Detect which cell encompasses the target text, then output its [x, y] center coordinate. 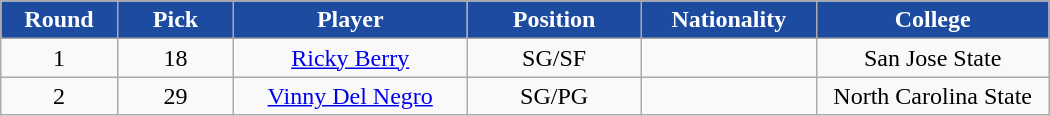
2 [59, 96]
Pick [175, 20]
North Carolina State [932, 96]
San Jose State [932, 58]
Vinny Del Negro [350, 96]
18 [175, 58]
Player [350, 20]
Ricky Berry [350, 58]
SG/SF [554, 58]
SG/PG [554, 96]
Round [59, 20]
Position [554, 20]
Nationality [728, 20]
1 [59, 58]
29 [175, 96]
College [932, 20]
